Locate the cell with the specified text and output its (X, Y) center coordinate. 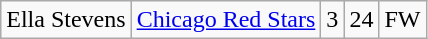
Ella Stevens (66, 20)
3 (332, 20)
FW (402, 20)
Chicago Red Stars (226, 20)
24 (362, 20)
